From the cell containing the given text, extract its center point as (X, Y) coordinate. 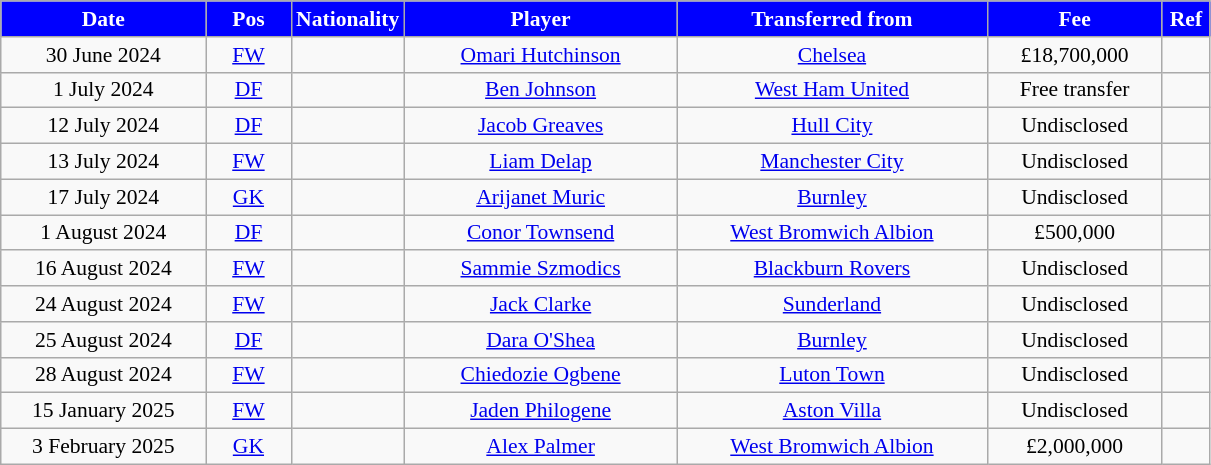
12 July 2024 (104, 126)
£500,000 (1074, 233)
Arijanet Muric (540, 197)
Fee (1074, 19)
24 August 2024 (104, 304)
Transferred from (832, 19)
Luton Town (832, 375)
Pos (248, 19)
Jack Clarke (540, 304)
Blackburn Rovers (832, 269)
Liam Delap (540, 162)
Hull City (832, 126)
16 August 2024 (104, 269)
Date (104, 19)
13 July 2024 (104, 162)
Ben Johnson (540, 90)
17 July 2024 (104, 197)
Dara O'Shea (540, 340)
Sunderland (832, 304)
30 June 2024 (104, 55)
1 July 2024 (104, 90)
Free transfer (1074, 90)
25 August 2024 (104, 340)
Conor Townsend (540, 233)
1 August 2024 (104, 233)
Alex Palmer (540, 447)
Nationality (348, 19)
Omari Hutchinson (540, 55)
Sammie Szmodics (540, 269)
Aston Villa (832, 411)
3 February 2025 (104, 447)
Manchester City (832, 162)
Jaden Philogene (540, 411)
£18,700,000 (1074, 55)
Chelsea (832, 55)
Ref (1186, 19)
£2,000,000 (1074, 447)
Jacob Greaves (540, 126)
15 January 2025 (104, 411)
Player (540, 19)
Chiedozie Ogbene (540, 375)
28 August 2024 (104, 375)
West Ham United (832, 90)
